Pinpoint the cell where the given text exists, returning its (x, y) midpoint coordinate. 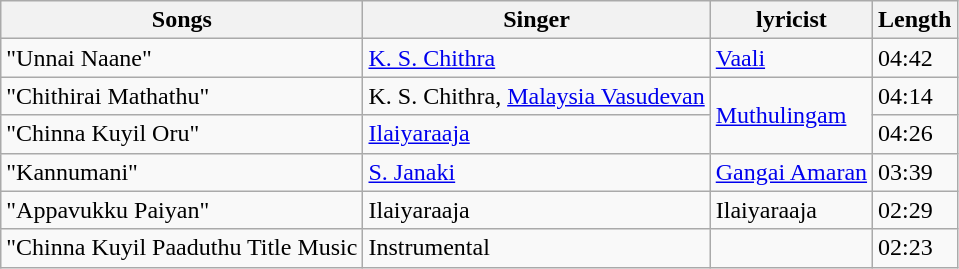
"Chinna Kuyil Oru" (182, 134)
"Appavukku Paiyan" (182, 210)
Muthulingam (791, 115)
K. S. Chithra, Malaysia Vasudevan (536, 96)
K. S. Chithra (536, 58)
Gangai Amaran (791, 172)
"Chinna Kuyil Paaduthu Title Music (182, 248)
02:29 (915, 210)
"Chithirai Mathathu" (182, 96)
Songs (182, 20)
Instrumental (536, 248)
S. Janaki (536, 172)
Length (915, 20)
04:26 (915, 134)
Vaali (791, 58)
02:23 (915, 248)
"Kannumani" (182, 172)
Singer (536, 20)
lyricist (791, 20)
04:14 (915, 96)
03:39 (915, 172)
04:42 (915, 58)
"Unnai Naane" (182, 58)
